Find where the given text appears and provide that cell's center as [x, y] coordinate. 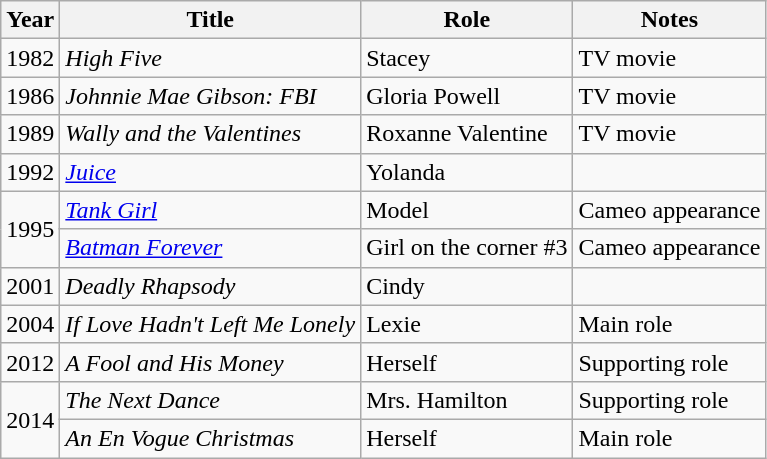
Tank Girl [210, 210]
Gloria Powell [467, 96]
Girl on the corner #3 [467, 248]
Deadly Rhapsody [210, 286]
2004 [30, 324]
Cindy [467, 286]
2014 [30, 419]
A Fool and His Money [210, 362]
The Next Dance [210, 400]
If Love Hadn't Left Me Lonely [210, 324]
Title [210, 20]
Lexie [467, 324]
2012 [30, 362]
Model [467, 210]
1992 [30, 172]
Johnnie Mae Gibson: FBI [210, 96]
Wally and the Valentines [210, 134]
1986 [30, 96]
1982 [30, 58]
High Five [210, 58]
Yolanda [467, 172]
1995 [30, 229]
Notes [670, 20]
An En Vogue Christmas [210, 438]
Year [30, 20]
Batman Forever [210, 248]
Role [467, 20]
Juice [210, 172]
1989 [30, 134]
Roxanne Valentine [467, 134]
Stacey [467, 58]
2001 [30, 286]
Mrs. Hamilton [467, 400]
